Extract the [x, y] coordinate from the center of the cell holding the provided text.  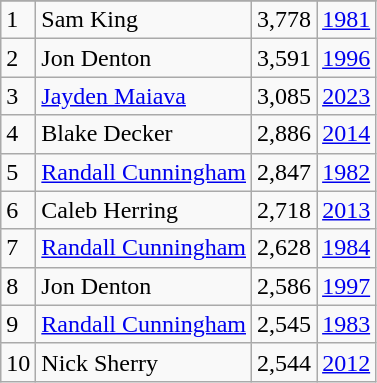
4 [18, 134]
Blake Decker [144, 134]
9 [18, 324]
1997 [346, 286]
1982 [346, 172]
7 [18, 248]
1996 [346, 58]
2014 [346, 134]
10 [18, 362]
8 [18, 286]
Sam King [144, 20]
1981 [346, 20]
2,628 [284, 248]
2012 [346, 362]
2,545 [284, 324]
1983 [346, 324]
Caleb Herring [144, 210]
3,085 [284, 96]
3 [18, 96]
1 [18, 20]
2023 [346, 96]
2,886 [284, 134]
2,718 [284, 210]
3,591 [284, 58]
5 [18, 172]
2 [18, 58]
3,778 [284, 20]
2,847 [284, 172]
Nick Sherry [144, 362]
Jayden Maiava [144, 96]
6 [18, 210]
2,544 [284, 362]
2,586 [284, 286]
1984 [346, 248]
2013 [346, 210]
